Determine the (X, Y) coordinate at the center of the cell enclosing the given text.  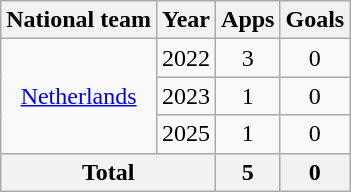
National team (79, 20)
Goals (315, 20)
Year (186, 20)
2022 (186, 58)
Total (108, 172)
2025 (186, 134)
Apps (248, 20)
5 (248, 172)
Netherlands (79, 96)
2023 (186, 96)
3 (248, 58)
